Determine the [x, y] coordinate at the center of the cell enclosing the given text.  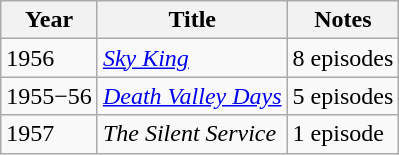
The Silent Service [192, 134]
1 episode [343, 134]
Notes [343, 20]
8 episodes [343, 58]
Sky King [192, 58]
1957 [50, 134]
1955−56 [50, 96]
Title [192, 20]
1956 [50, 58]
Death Valley Days [192, 96]
Year [50, 20]
5 episodes [343, 96]
